Capture the cell that displays the provided text and extract its (x, y) central coordinate. 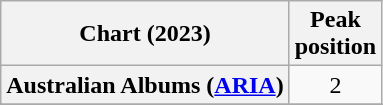
2 (335, 85)
Chart (2023) (145, 34)
Peakposition (335, 34)
Australian Albums (ARIA) (145, 85)
